Determine the (x, y) coordinate at the center of the cell enclosing the given text.  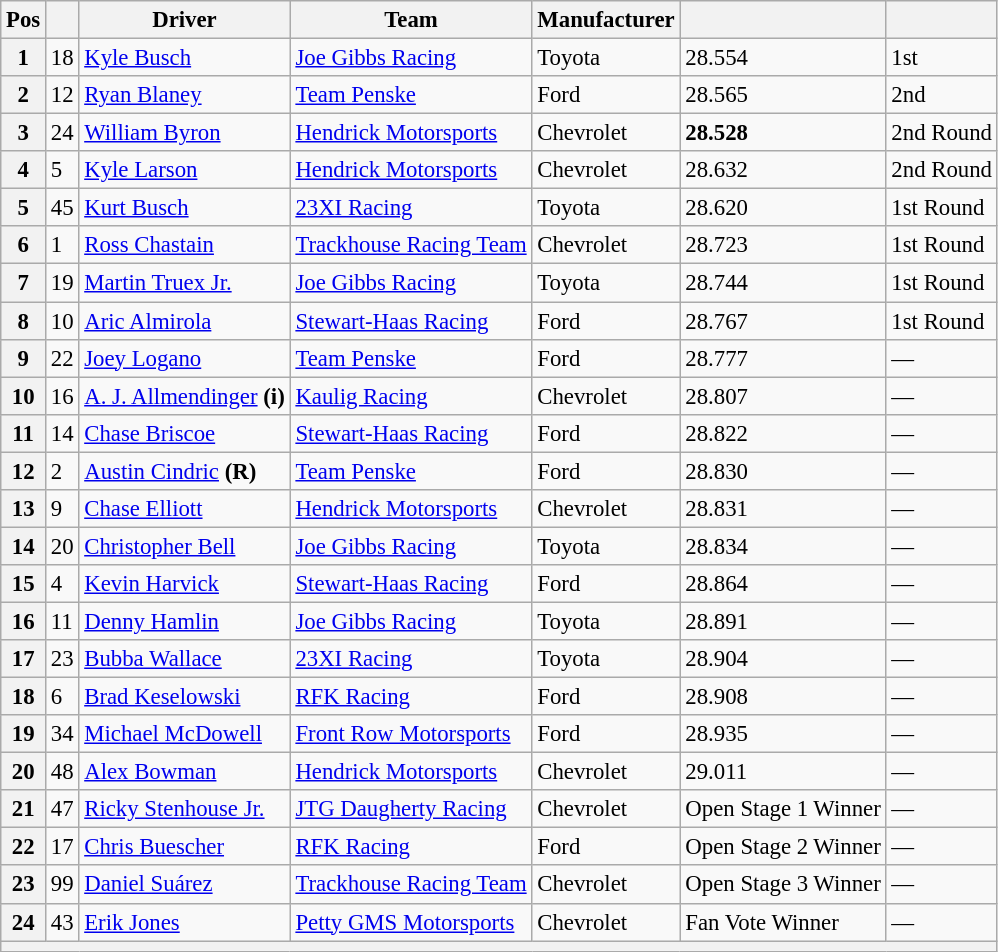
Brad Keselowski (184, 697)
28.632 (783, 170)
29.011 (783, 772)
28.830 (783, 471)
28.864 (783, 584)
Denny Hamlin (184, 621)
28.807 (783, 396)
Front Row Motorsports (411, 734)
28.528 (783, 133)
Kurt Busch (184, 208)
Ryan Blaney (184, 95)
Chris Buescher (184, 847)
28.908 (783, 697)
28.723 (783, 245)
3 (24, 133)
Christopher Bell (184, 546)
8 (24, 321)
2nd (942, 95)
28.565 (783, 95)
28.935 (783, 734)
28.554 (783, 58)
Chase Elliott (184, 509)
13 (24, 509)
Austin Cindric (R) (184, 471)
Open Stage 2 Winner (783, 847)
48 (62, 772)
45 (62, 208)
Open Stage 3 Winner (783, 885)
28.767 (783, 321)
34 (62, 734)
Kevin Harvick (184, 584)
Pos (24, 20)
43 (62, 922)
Petty GMS Motorsports (411, 922)
28.777 (783, 358)
Ross Chastain (184, 245)
28.891 (783, 621)
Aric Almirola (184, 321)
21 (24, 809)
15 (24, 584)
28.831 (783, 509)
Kyle Larson (184, 170)
28.834 (783, 546)
28.620 (783, 208)
Erik Jones (184, 922)
Joey Logano (184, 358)
99 (62, 885)
William Byron (184, 133)
28.744 (783, 283)
Michael McDowell (184, 734)
Daniel Suárez (184, 885)
Fan Vote Winner (783, 922)
Chase Briscoe (184, 433)
Alex Bowman (184, 772)
28.822 (783, 433)
Martin Truex Jr. (184, 283)
47 (62, 809)
28.904 (783, 659)
A. J. Allmendinger (i) (184, 396)
Manufacturer (606, 20)
7 (24, 283)
Kaulig Racing (411, 396)
JTG Daugherty Racing (411, 809)
Open Stage 1 Winner (783, 809)
Ricky Stenhouse Jr. (184, 809)
Kyle Busch (184, 58)
Bubba Wallace (184, 659)
Team (411, 20)
1st (942, 58)
Driver (184, 20)
